Extract the [X, Y] coordinate from the center of the cell holding the provided text.  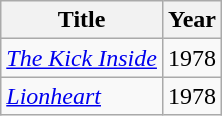
Title [82, 20]
Lionheart [82, 96]
Year [192, 20]
The Kick Inside [82, 58]
